Find where the given text appears and provide that cell's center as [x, y] coordinate. 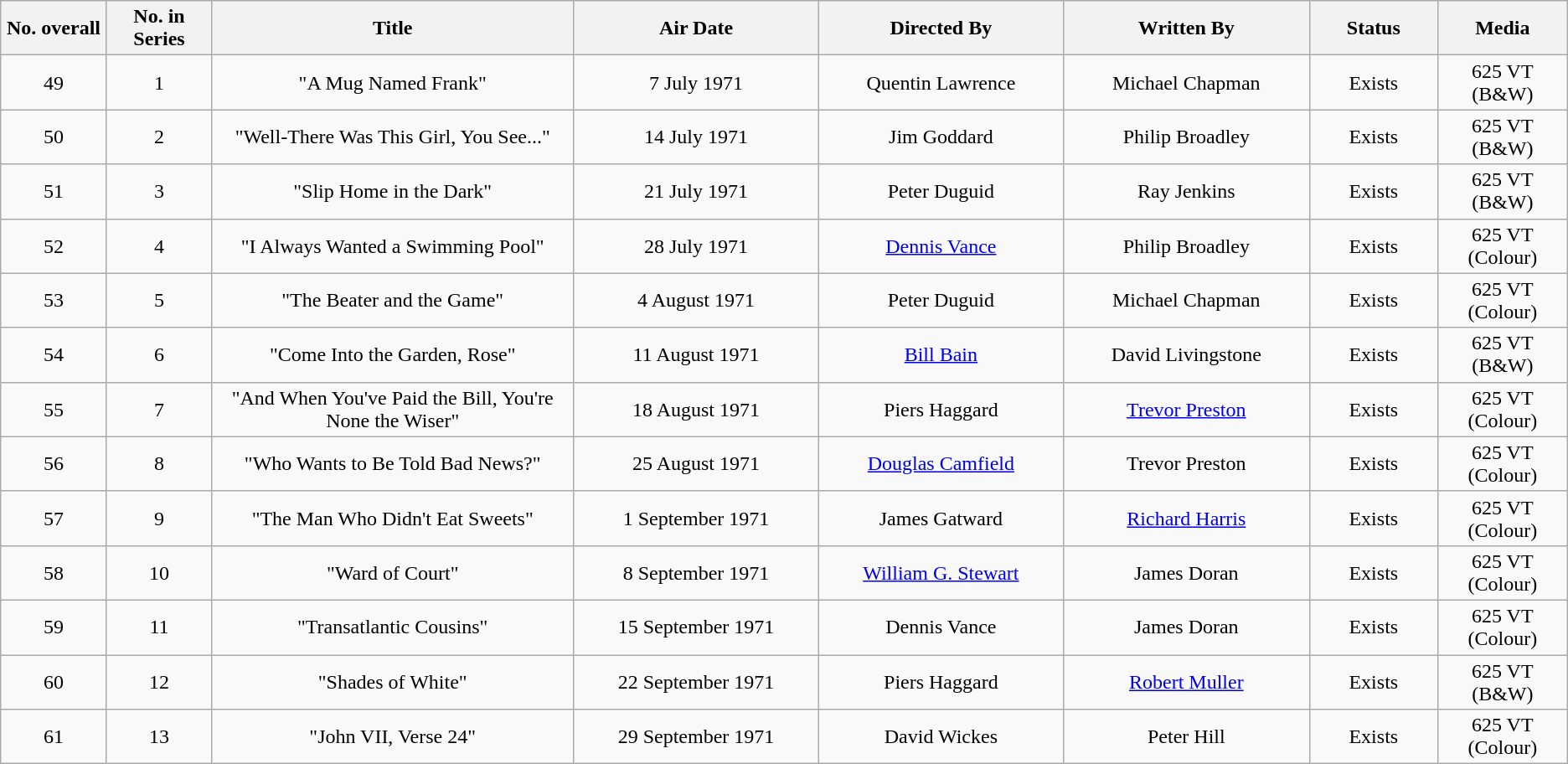
Peter Hill [1186, 737]
"The Man Who Didn't Eat Sweets" [393, 518]
"And When You've Paid the Bill, You're None the Wiser" [393, 409]
James Gatward [941, 518]
Air Date [697, 28]
49 [54, 82]
"Transatlantic Cousins" [393, 627]
11 [159, 627]
12 [159, 682]
4 [159, 246]
22 September 1971 [697, 682]
Ray Jenkins [1186, 191]
"Slip Home in the Dark" [393, 191]
15 September 1971 [697, 627]
21 July 1971 [697, 191]
1 September 1971 [697, 518]
7 July 1971 [697, 82]
"John VII, Verse 24" [393, 737]
No. overall [54, 28]
9 [159, 518]
Richard Harris [1186, 518]
Written By [1186, 28]
"I Always Wanted a Swimming Pool" [393, 246]
52 [54, 246]
Douglas Camfield [941, 464]
"Well-There Was This Girl, You See..." [393, 137]
William G. Stewart [941, 573]
55 [54, 409]
Directed By [941, 28]
"Shades of White" [393, 682]
28 July 1971 [697, 246]
8 September 1971 [697, 573]
61 [54, 737]
Status [1374, 28]
50 [54, 137]
57 [54, 518]
60 [54, 682]
Media [1503, 28]
"Come Into the Garden, Rose" [393, 355]
"Ward of Court" [393, 573]
7 [159, 409]
58 [54, 573]
29 September 1971 [697, 737]
25 August 1971 [697, 464]
54 [54, 355]
59 [54, 627]
Title [393, 28]
18 August 1971 [697, 409]
53 [54, 300]
11 August 1971 [697, 355]
2 [159, 137]
"The Beater and the Game" [393, 300]
David Wickes [941, 737]
Jim Goddard [941, 137]
4 August 1971 [697, 300]
"A Mug Named Frank" [393, 82]
Bill Bain [941, 355]
5 [159, 300]
No. in Series [159, 28]
13 [159, 737]
Robert Muller [1186, 682]
8 [159, 464]
14 July 1971 [697, 137]
3 [159, 191]
Quentin Lawrence [941, 82]
10 [159, 573]
51 [54, 191]
56 [54, 464]
"Who Wants to Be Told Bad News?" [393, 464]
David Livingstone [1186, 355]
1 [159, 82]
6 [159, 355]
